Extract the (x, y) coordinate from the center of the cell holding the provided text.  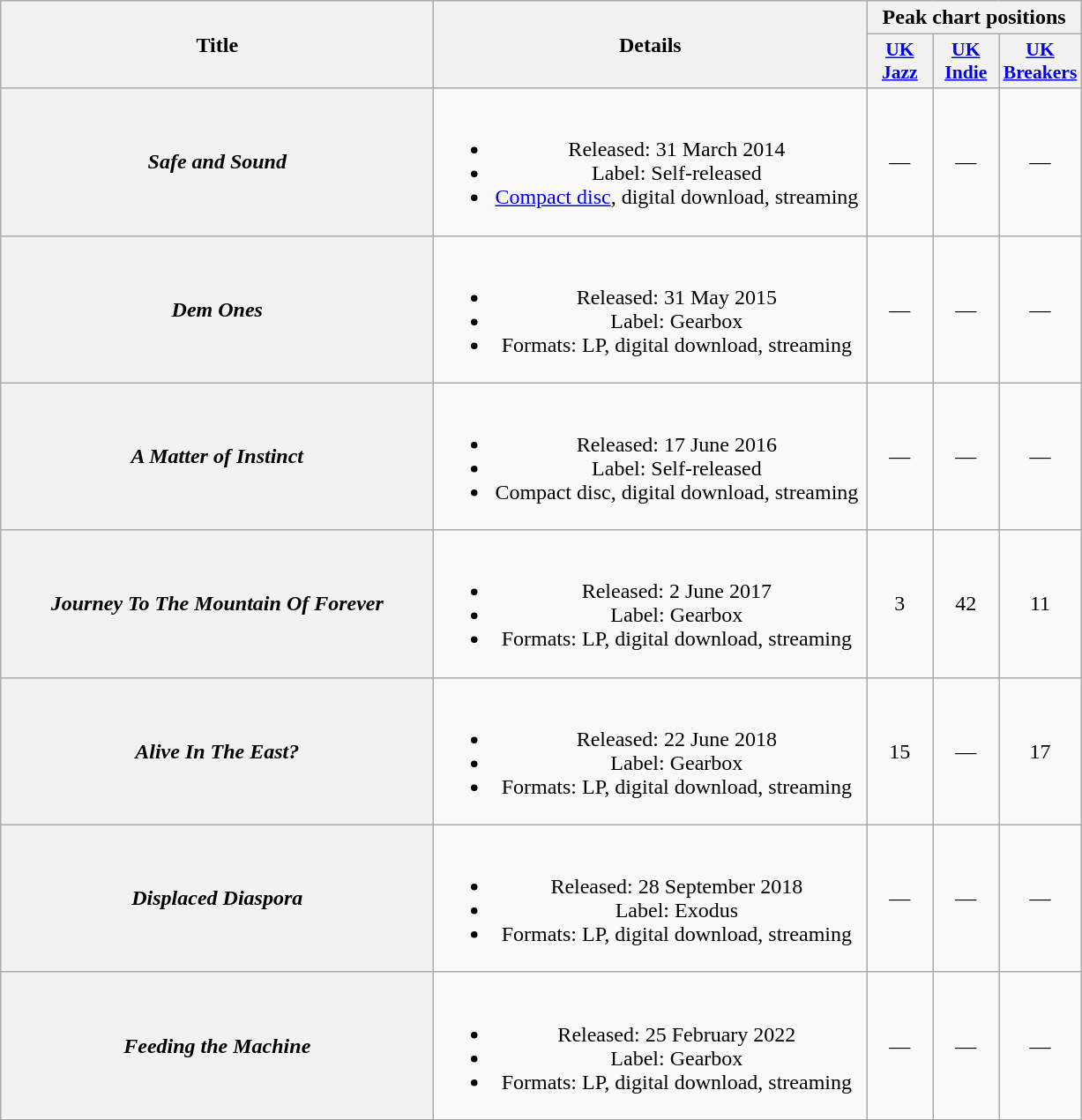
UKBreakers (1041, 62)
3 (899, 603)
Released: 2 June 2017Label: GearboxFormats: LP, digital download, streaming (651, 603)
17 (1041, 751)
UKIndie (966, 62)
Released: 28 September 2018Label: ExodusFormats: LP, digital download, streaming (651, 898)
UKJazz (899, 62)
Title (217, 44)
Released: 25 February 2022Label: GearboxFormats: LP, digital download, streaming (651, 1046)
11 (1041, 603)
42 (966, 603)
A Matter of Instinct (217, 457)
Details (651, 44)
Feeding the Machine (217, 1046)
Peak chart positions (974, 18)
Released: 31 May 2015Label: GearboxFormats: LP, digital download, streaming (651, 309)
Journey To The Mountain Of Forever (217, 603)
Displaced Diaspora (217, 898)
Dem Ones (217, 309)
Released: 22 June 2018Label: GearboxFormats: LP, digital download, streaming (651, 751)
Alive In The East? (217, 751)
15 (899, 751)
Safe and Sound (217, 162)
Released: 31 March 2014Label: Self-releasedCompact disc, digital download, streaming (651, 162)
Released: 17 June 2016Label: Self-releasedCompact disc, digital download, streaming (651, 457)
